Return the (X, Y) coordinate for the center point of the cell that contains the specified text.  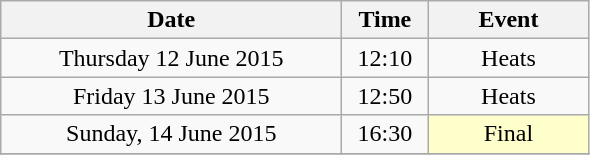
Thursday 12 June 2015 (172, 58)
12:10 (385, 58)
Friday 13 June 2015 (172, 96)
Sunday, 14 June 2015 (172, 134)
Time (385, 20)
Event (508, 20)
12:50 (385, 96)
16:30 (385, 134)
Final (508, 134)
Date (172, 20)
